Search for the cell housing the specified text and yield its [X, Y] center coordinate. 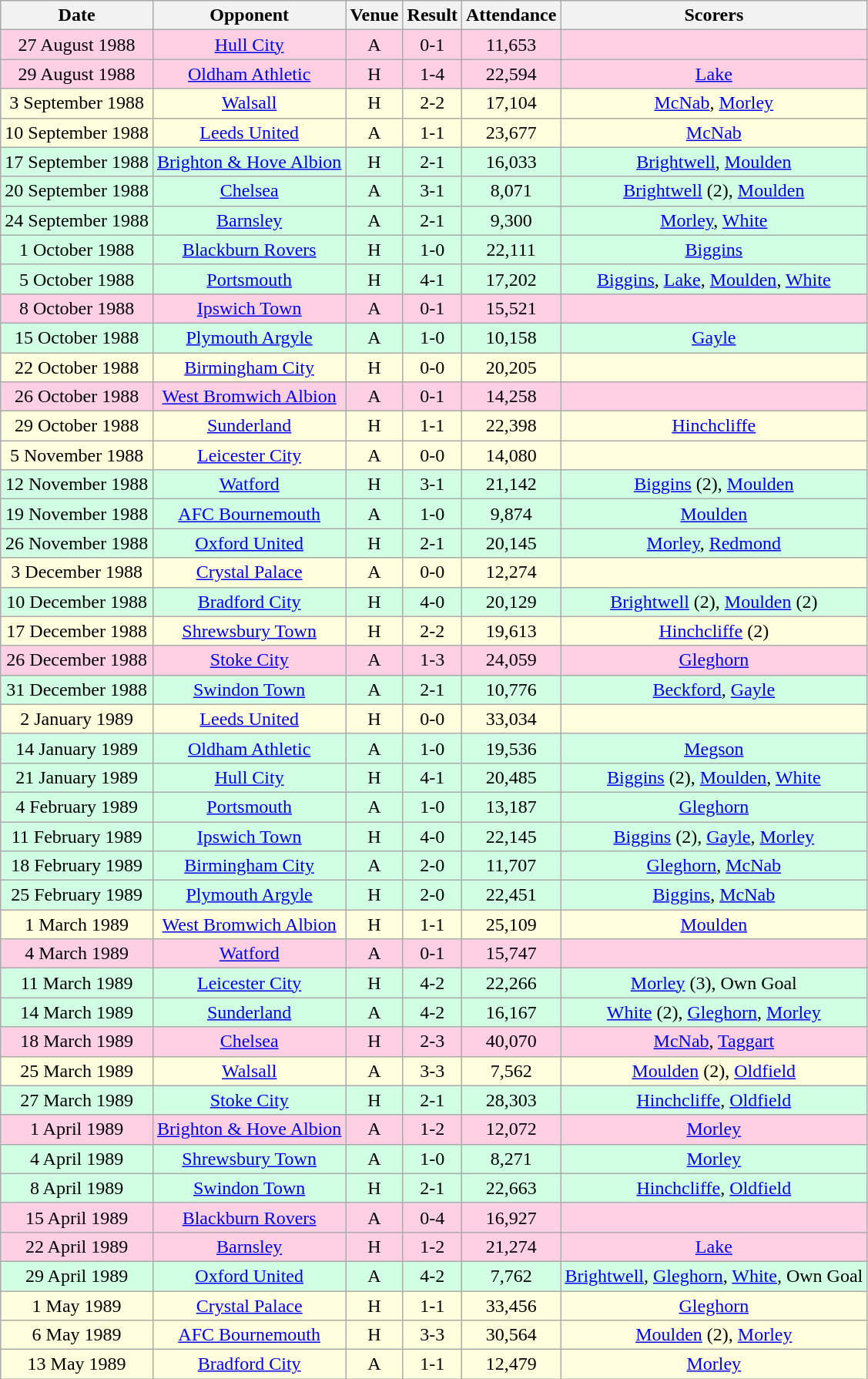
15,521 [511, 308]
1 May 1989 [77, 1306]
Hinchcliffe (2) [714, 631]
McNab [714, 133]
Biggins (2), Moulden, White [714, 777]
19,613 [511, 631]
1-3 [432, 660]
13,187 [511, 807]
Gayle [714, 337]
31 December 1988 [77, 689]
33,034 [511, 719]
Brightwell (2), Moulden (2) [714, 602]
Venue [374, 15]
17,202 [511, 279]
McNab, Taggart [714, 1042]
17,104 [511, 103]
21 January 1989 [77, 777]
14,258 [511, 397]
25 February 1989 [77, 895]
Megson [714, 748]
Biggins [714, 250]
27 March 1989 [77, 1100]
Scorers [714, 15]
10 September 1988 [77, 133]
Beckford, Gayle [714, 689]
40,070 [511, 1042]
22,398 [511, 426]
30,564 [511, 1335]
15,747 [511, 954]
13 May 1989 [77, 1364]
7,762 [511, 1276]
15 April 1989 [77, 1217]
20,145 [511, 543]
8 April 1989 [77, 1188]
27 August 1988 [77, 45]
12,274 [511, 572]
Morley (3), Own Goal [714, 983]
5 October 1988 [77, 279]
26 October 1988 [77, 397]
16,167 [511, 1012]
Morley, Redmond [714, 543]
1 October 1988 [77, 250]
12,479 [511, 1364]
3 September 1988 [77, 103]
18 February 1989 [77, 866]
5 November 1988 [77, 455]
16,927 [511, 1217]
8 October 1988 [77, 308]
6 May 1989 [77, 1335]
20,205 [511, 367]
14 January 1989 [77, 748]
1 March 1989 [77, 924]
16,033 [511, 162]
1-4 [432, 74]
19,536 [511, 748]
4 February 1989 [77, 807]
Biggins, McNab [714, 895]
Opponent [249, 15]
22,594 [511, 74]
Moulden (2), Oldfield [714, 1071]
19 November 1988 [77, 514]
0-4 [432, 1217]
Biggins (2), Moulden [714, 485]
25,109 [511, 924]
33,456 [511, 1306]
Biggins (2), Gayle, Morley [714, 836]
26 November 1988 [77, 543]
Biggins, Lake, Moulden, White [714, 279]
3 December 1988 [77, 572]
22 April 1989 [77, 1246]
12 November 1988 [77, 485]
9,300 [511, 220]
2-3 [432, 1042]
11 March 1989 [77, 983]
22,451 [511, 895]
8,071 [511, 191]
17 September 1988 [77, 162]
10,776 [511, 689]
15 October 1988 [77, 337]
21,274 [511, 1246]
4 March 1989 [77, 954]
17 December 1988 [77, 631]
Hinchcliffe [714, 426]
23,677 [511, 133]
8,271 [511, 1159]
McNab, Morley [714, 103]
11,707 [511, 866]
11,653 [511, 45]
21,142 [511, 485]
26 December 1988 [77, 660]
7,562 [511, 1071]
22,111 [511, 250]
10 December 1988 [77, 602]
11 February 1989 [77, 836]
20,485 [511, 777]
10,158 [511, 337]
22,145 [511, 836]
Result [432, 15]
14,080 [511, 455]
25 March 1989 [77, 1071]
20 September 1988 [77, 191]
18 March 1989 [77, 1042]
Moulden (2), Morley [714, 1335]
22,663 [511, 1188]
2 January 1989 [77, 719]
Attendance [511, 15]
Brightwell (2), Moulden [714, 191]
29 April 1989 [77, 1276]
24,059 [511, 660]
9,874 [511, 514]
White (2), Gleghorn, Morley [714, 1012]
12,072 [511, 1129]
22 October 1988 [77, 367]
29 August 1988 [77, 74]
14 March 1989 [77, 1012]
Gleghorn, McNab [714, 866]
20,129 [511, 602]
1 April 1989 [77, 1129]
Brightwell, Gleghorn, White, Own Goal [714, 1276]
28,303 [511, 1100]
Date [77, 15]
Brightwell, Moulden [714, 162]
29 October 1988 [77, 426]
24 September 1988 [77, 220]
Morley, White [714, 220]
4 April 1989 [77, 1159]
22,266 [511, 983]
